Extract the (x, y) coordinate from the center of the cell holding the provided text.  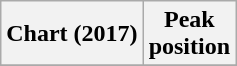
Peak position (189, 34)
Chart (2017) (72, 34)
